Identify which cell holds the provided text, then report its (X, Y) central coordinate. 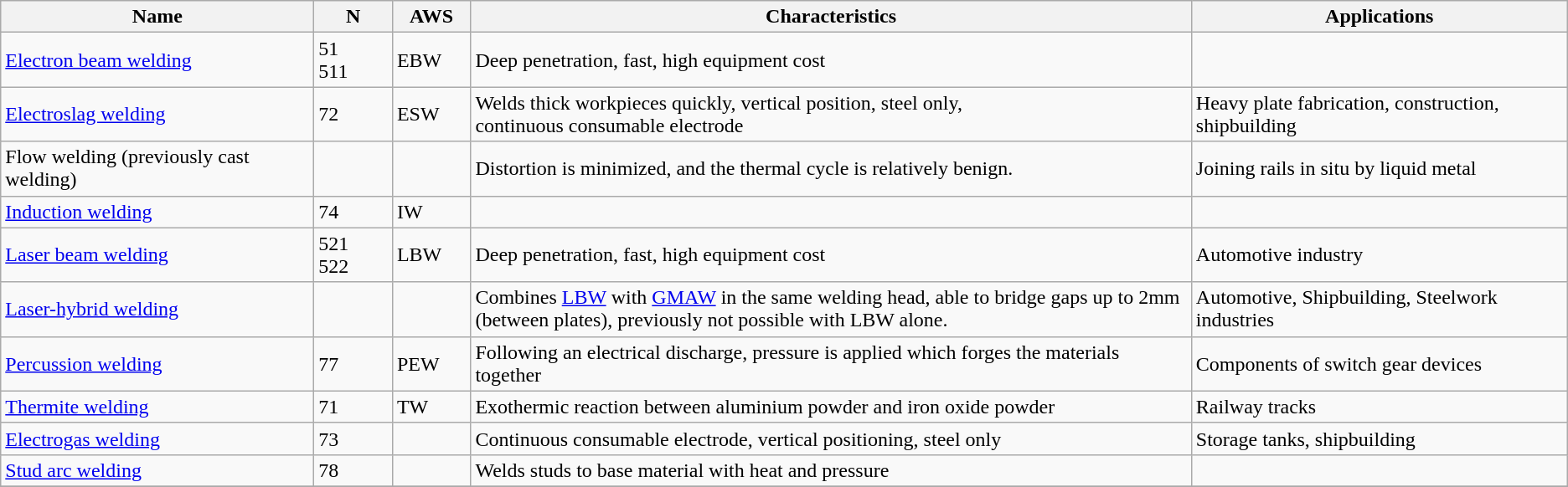
Components of switch gear devices (1379, 363)
AWS (431, 17)
Exothermic reaction between aluminium powder and iron oxide powder (831, 407)
Flow welding (previously cast welding) (157, 169)
Welds thick workpieces quickly, vertical position, steel only,continuous consumable electrode (831, 114)
Name (157, 17)
N (353, 17)
Characteristics (831, 17)
Continuous consumable electrode, vertical positioning, steel only (831, 438)
Laser beam welding (157, 254)
521522 (353, 254)
Electrogas welding (157, 438)
Distortion is minimized, and the thermal cycle is relatively benign. (831, 169)
LBW (431, 254)
Following an electrical discharge, pressure is applied which forges the materials together (831, 363)
Automotive industry (1379, 254)
EBW (431, 60)
73 (353, 438)
IW (431, 212)
Storage tanks, shipbuilding (1379, 438)
51511 (353, 60)
TW (431, 407)
Heavy plate fabrication, construction,shipbuilding (1379, 114)
78 (353, 470)
Laser-hybrid welding (157, 310)
Combines LBW with GMAW in the same welding head, able to bridge gaps up to 2mm (between plates), previously not possible with LBW alone. (831, 310)
Welds studs to base material with heat and pressure (831, 470)
72 (353, 114)
Railway tracks (1379, 407)
74 (353, 212)
Joining rails in situ by liquid metal (1379, 169)
Automotive, Shipbuilding, Steelwork industries (1379, 310)
PEW (431, 363)
Induction welding (157, 212)
Electroslag welding (157, 114)
71 (353, 407)
Electron beam welding (157, 60)
Stud arc welding (157, 470)
Percussion welding (157, 363)
77 (353, 363)
Applications (1379, 17)
ESW (431, 114)
Thermite welding (157, 407)
